Locate the cell with the specified text and output its (x, y) center coordinate. 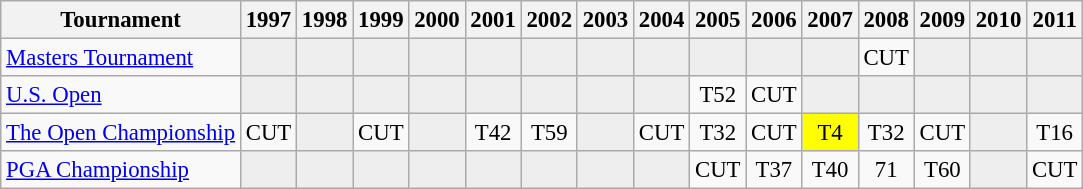
2000 (437, 20)
The Open Championship (121, 133)
71 (886, 170)
T59 (549, 133)
1999 (381, 20)
2006 (774, 20)
T52 (718, 95)
T42 (493, 133)
1997 (268, 20)
2005 (718, 20)
2002 (549, 20)
2009 (942, 20)
T40 (830, 170)
2010 (998, 20)
T60 (942, 170)
2011 (1055, 20)
2007 (830, 20)
T37 (774, 170)
Masters Tournament (121, 58)
T16 (1055, 133)
U.S. Open (121, 95)
T4 (830, 133)
2001 (493, 20)
2004 (661, 20)
Tournament (121, 20)
PGA Championship (121, 170)
2008 (886, 20)
2003 (605, 20)
1998 (325, 20)
